Determine the (X, Y) coordinate at the center of the cell enclosing the given text.  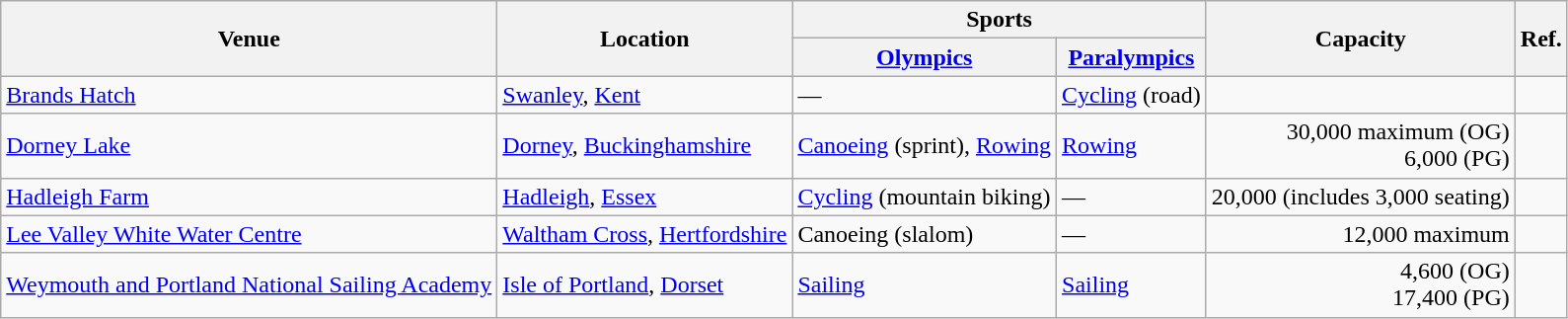
Rowing (1132, 146)
Sports (999, 20)
30,000 maximum (OG)6,000 (PG) (1360, 146)
Canoeing (sprint), Rowing (925, 146)
Cycling (road) (1132, 95)
20,000 (includes 3,000 seating) (1360, 197)
Hadleigh, Essex (645, 197)
Ref. (1541, 39)
Venue (249, 39)
Cycling (mountain biking) (925, 197)
Canoeing (slalom) (925, 234)
Paralympics (1132, 57)
Waltham Cross, Hertfordshire (645, 234)
12,000 maximum (1360, 234)
Weymouth and Portland National Sailing Academy (249, 284)
Capacity (1360, 39)
Lee Valley White Water Centre (249, 234)
Dorney, Buckinghamshire (645, 146)
Hadleigh Farm (249, 197)
Swanley, Kent (645, 95)
Brands Hatch (249, 95)
4,600 (OG) 17,400 (PG) (1360, 284)
Location (645, 39)
Olympics (925, 57)
Isle of Portland, Dorset (645, 284)
Dorney Lake (249, 146)
